Provide the (x, y) coordinate of the cell's center where the given text is located.  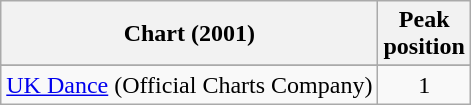
UK Dance (Official Charts Company) (190, 85)
Peakposition (424, 34)
1 (424, 85)
Chart (2001) (190, 34)
